Capture the cell that displays the provided text and extract its (x, y) central coordinate. 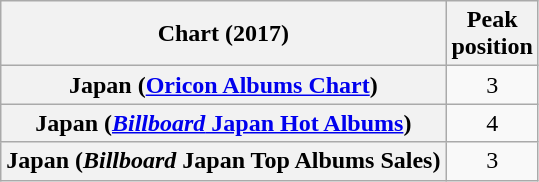
Chart (2017) (224, 34)
Japan (Oricon Albums Chart) (224, 85)
Peakposition (492, 34)
Japan (Billboard Japan Hot Albums) (224, 123)
Japan (Billboard Japan Top Albums Sales) (224, 161)
4 (492, 123)
